Pinpoint the cell where the given text exists, returning its [X, Y] midpoint coordinate. 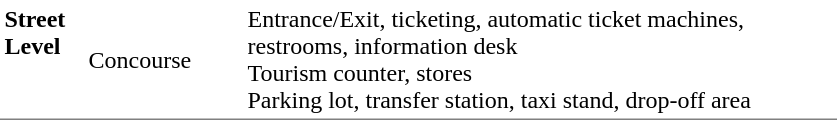
Street Level [42, 60]
Concourse [164, 60]
